Detect which cell encompasses the target text, then output its (x, y) center coordinate. 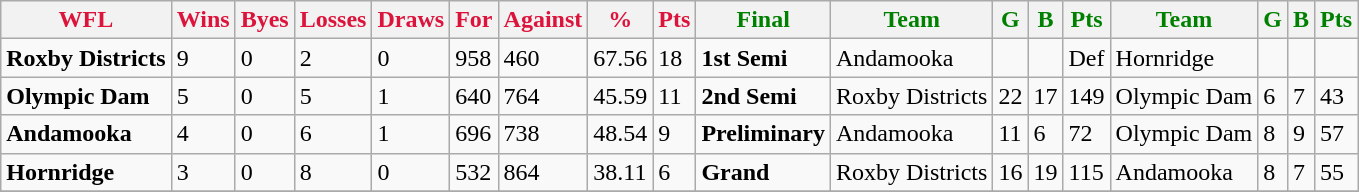
Wins (203, 20)
19 (1046, 172)
72 (1086, 134)
48.54 (620, 134)
43 (1336, 96)
55 (1336, 172)
864 (543, 172)
Grand (764, 172)
67.56 (620, 58)
Against (543, 20)
2 (333, 58)
% (620, 20)
4 (203, 134)
Preliminary (764, 134)
532 (474, 172)
1st Semi (764, 58)
958 (474, 58)
149 (1086, 96)
For (474, 20)
640 (474, 96)
WFL (86, 20)
3 (203, 172)
Final (764, 20)
22 (1010, 96)
115 (1086, 172)
17 (1046, 96)
Byes (264, 20)
45.59 (620, 96)
696 (474, 134)
738 (543, 134)
460 (543, 58)
Draws (411, 20)
Def (1086, 58)
57 (1336, 134)
Losses (333, 20)
18 (674, 58)
764 (543, 96)
38.11 (620, 172)
2nd Semi (764, 96)
16 (1010, 172)
